Output the (X, Y) coordinate of the center of the cell containing the given text.  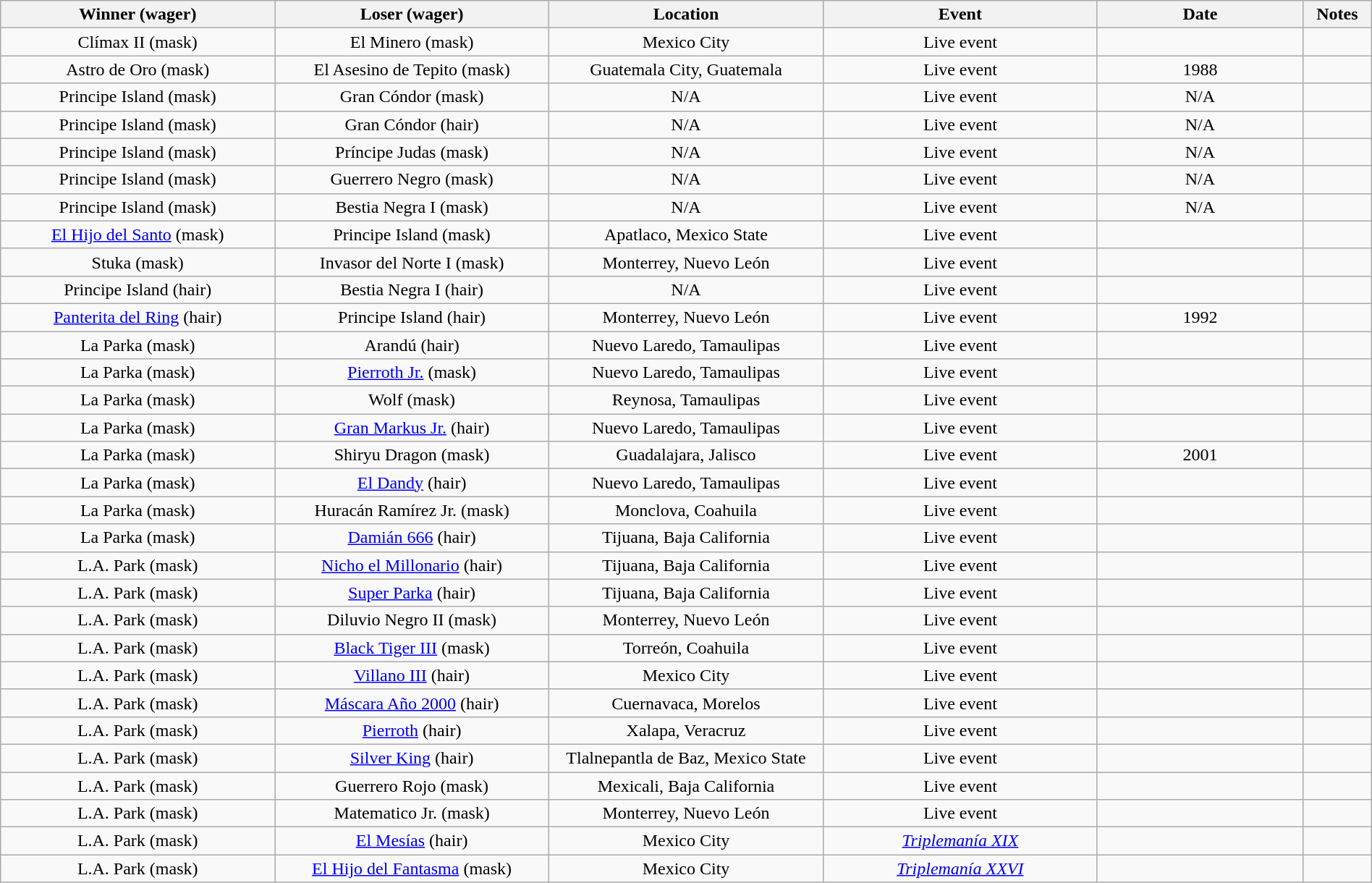
Nicho el Millonario (hair) (412, 565)
Stuka (mask) (137, 262)
Torreón, Coahuila (686, 648)
El Dandy (hair) (412, 483)
Arandú (hair) (412, 345)
Reynosa, Tamaulipas (686, 400)
Guerrero Negro (mask) (412, 179)
Apatlaco, Mexico State (686, 235)
Notes (1337, 14)
Silver King (hair) (412, 758)
El Minero (mask) (412, 42)
Super Parka (hair) (412, 593)
Pierroth (hair) (412, 730)
2001 (1200, 455)
Tlalnepantla de Baz, Mexico State (686, 758)
Winner (wager) (137, 14)
Bestia Negra I (hair) (412, 290)
Guadalajara, Jalisco (686, 455)
Astro de Oro (mask) (137, 69)
Matematico Jr. (mask) (412, 814)
Máscara Año 2000 (hair) (412, 703)
Monclova, Coahuila (686, 510)
El Hijo del Fantasma (mask) (412, 869)
Triplemanía XXVI (960, 869)
Panterita del Ring (hair) (137, 317)
Príncipe Judas (mask) (412, 152)
Black Tiger III (mask) (412, 648)
Gran Markus Jr. (hair) (412, 428)
Event (960, 14)
Huracán Ramírez Jr. (mask) (412, 510)
Gran Cóndor (hair) (412, 124)
Triplemanía XIX (960, 841)
El Asesino de Tepito (mask) (412, 69)
Diluvio Negro II (mask) (412, 620)
El Mesías (hair) (412, 841)
Location (686, 14)
Gran Cóndor (mask) (412, 97)
Mexicali, Baja California (686, 785)
Cuernavaca, Morelos (686, 703)
Wolf (mask) (412, 400)
Guatemala City, Guatemala (686, 69)
1992 (1200, 317)
Clímax II (mask) (137, 42)
El Hijo del Santo (mask) (137, 235)
1988 (1200, 69)
Invasor del Norte I (mask) (412, 262)
Bestia Negra I (mask) (412, 207)
Villano III (hair) (412, 675)
Shiryu Dragon (mask) (412, 455)
Pierroth Jr. (mask) (412, 373)
Damián 666 (hair) (412, 538)
Loser (wager) (412, 14)
Guerrero Rojo (mask) (412, 785)
Xalapa, Veracruz (686, 730)
Date (1200, 14)
